Search for the cell housing the specified text and yield its (x, y) center coordinate. 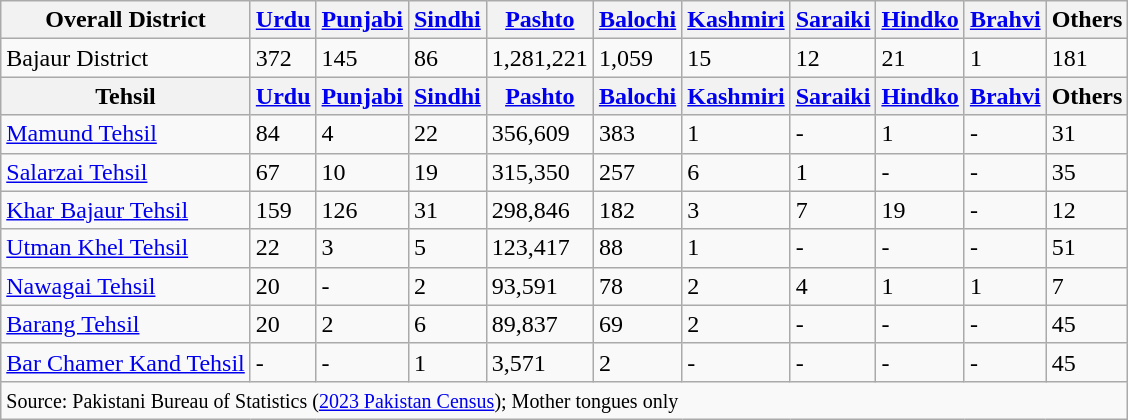
1,059 (637, 58)
21 (920, 58)
372 (283, 58)
51 (1087, 248)
78 (637, 286)
Bajaur District (126, 58)
Nawagai Tehsil (126, 286)
67 (283, 172)
383 (637, 134)
Barang Tehsil (126, 324)
89,837 (540, 324)
35 (1087, 172)
298,846 (540, 210)
Mamund Tehsil (126, 134)
315,350 (540, 172)
93,591 (540, 286)
3,571 (540, 362)
84 (283, 134)
88 (637, 248)
Overall District (126, 20)
159 (283, 210)
126 (362, 210)
Utman Khel Tehsil (126, 248)
86 (447, 58)
10 (362, 172)
181 (1087, 58)
257 (637, 172)
123,417 (540, 248)
182 (637, 210)
5 (447, 248)
Salarzai Tehsil (126, 172)
145 (362, 58)
Source: Pakistani Bureau of Statistics (2023 Pakistan Census); Mother tongues only (564, 400)
69 (637, 324)
1,281,221 (540, 58)
15 (736, 58)
Khar Bajaur Tehsil (126, 210)
Bar Chamer Kand Tehsil (126, 362)
Tehsil (126, 96)
356,609 (540, 134)
